Determine the (X, Y) coordinate at the center of the cell enclosing the given text.  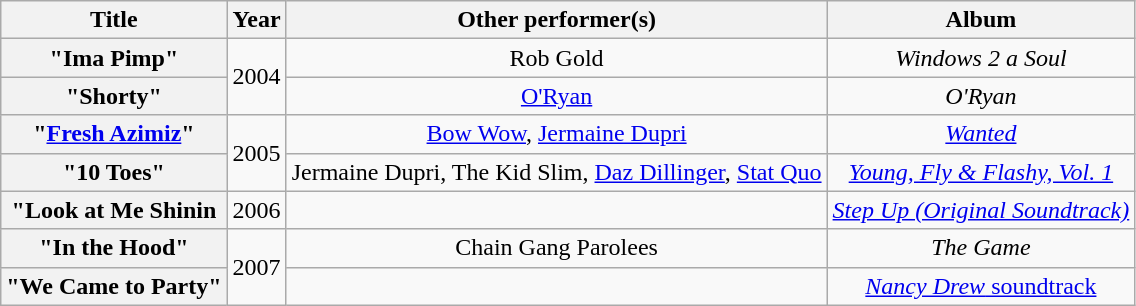
"Ima Pimp" (114, 58)
Wanted (981, 134)
2005 (256, 153)
Rob Gold (556, 58)
"We Came to Party" (114, 286)
The Game (981, 248)
Windows 2 a Soul (981, 58)
"10 Toes" (114, 172)
2006 (256, 210)
Chain Gang Parolees (556, 248)
Album (981, 20)
Year (256, 20)
2007 (256, 267)
2004 (256, 77)
Jermaine Dupri, The Kid Slim, Daz Dillinger, Stat Quo (556, 172)
"Shorty" (114, 96)
Title (114, 20)
"In the Hood" (114, 248)
Nancy Drew soundtrack (981, 286)
Young, Fly & Flashy, Vol. 1 (981, 172)
Other performer(s) (556, 20)
Step Up (Original Soundtrack) (981, 210)
"Look at Me Shinin (114, 210)
"Fresh Azimiz" (114, 134)
Bow Wow, Jermaine Dupri (556, 134)
